Identify which cell holds the provided text, then report its (X, Y) central coordinate. 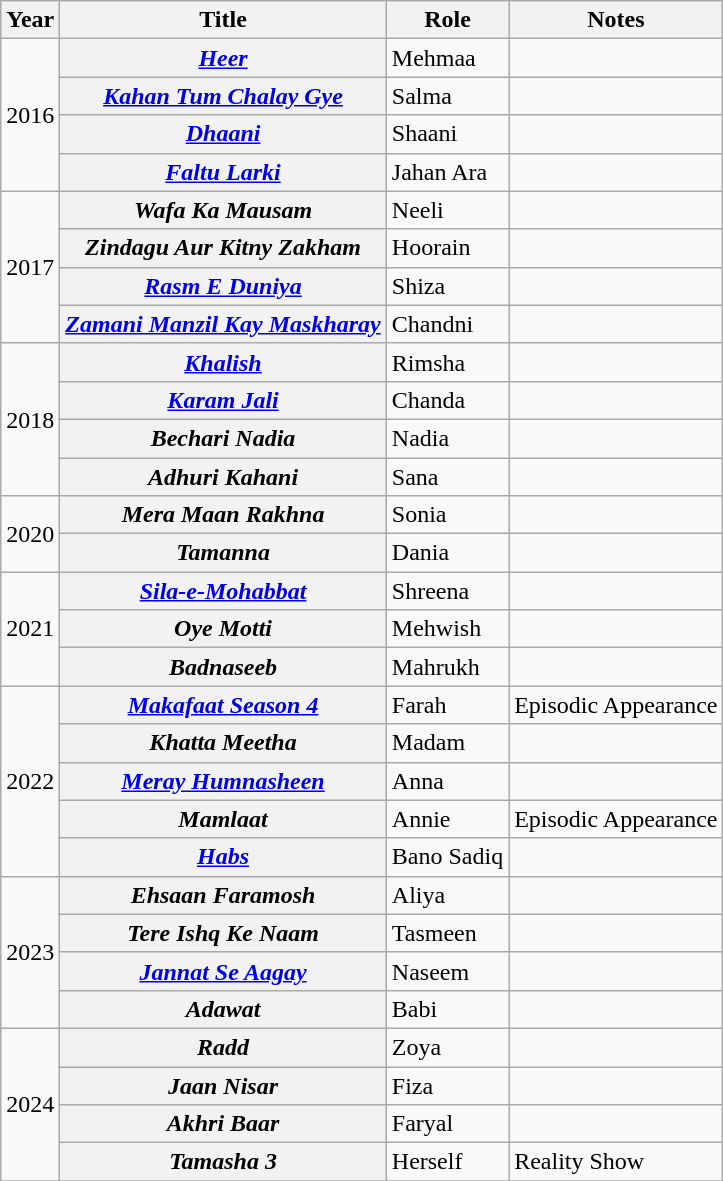
2016 (30, 115)
Mera Maan Rakhna (223, 515)
Bano Sadiq (447, 857)
Makafaat Season 4 (223, 705)
Rasm E Duniya (223, 286)
Oye Motti (223, 629)
Hoorain (447, 248)
Wafa Ka Mausam (223, 210)
Heer (223, 58)
Sonia (447, 515)
Zindagu Aur Kitny Zakham (223, 248)
Herself (447, 1162)
2018 (30, 419)
Adawat (223, 1009)
Mamlaat (223, 819)
Babi (447, 1009)
Dania (447, 553)
Salma (447, 96)
Ehsaan Faramosh (223, 895)
2017 (30, 267)
Karam Jali (223, 400)
Habs (223, 857)
Mehwish (447, 629)
Zamani Manzil Kay Maskharay (223, 324)
Shaani (447, 134)
Shreena (447, 591)
2020 (30, 534)
Mehmaa (447, 58)
Farah (447, 705)
Mahrukh (447, 667)
Reality Show (616, 1162)
Madam (447, 743)
Meray Humnasheen (223, 781)
Akhri Baar (223, 1124)
2023 (30, 952)
Naseem (447, 971)
Nadia (447, 438)
Notes (616, 20)
Tamanna (223, 553)
Tere Ishq Ke Naam (223, 933)
Zoya (447, 1047)
Sana (447, 477)
Role (447, 20)
Annie (447, 819)
Jannat Se Aagay (223, 971)
Badnaseeb (223, 667)
Rimsha (447, 362)
Faryal (447, 1124)
Bechari Nadia (223, 438)
Neeli (447, 210)
Kahan Tum Chalay Gye (223, 96)
Title (223, 20)
Tamasha 3 (223, 1162)
Adhuri Kahani (223, 477)
Tasmeen (447, 933)
Sila-e-Mohabbat (223, 591)
2022 (30, 781)
Aliya (447, 895)
Jahan Ara (447, 172)
Chanda (447, 400)
Anna (447, 781)
Khatta Meetha (223, 743)
Chandni (447, 324)
Dhaani (223, 134)
Jaan Nisar (223, 1085)
Radd (223, 1047)
Fiza (447, 1085)
Khalish (223, 362)
Shiza (447, 286)
Faltu Larki (223, 172)
Year (30, 20)
2021 (30, 629)
2024 (30, 1104)
